Provide the (X, Y) coordinate of the cell's center where the given text is located.  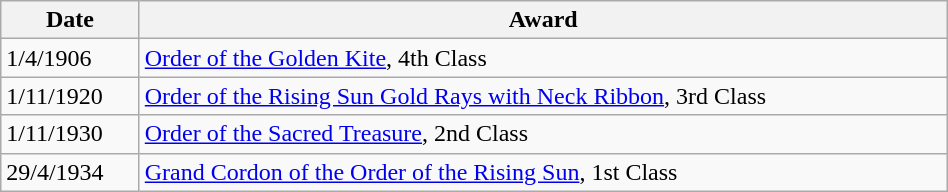
29/4/1934 (70, 172)
Grand Cordon of the Order of the Rising Sun, 1st Class (543, 172)
Order of the Sacred Treasure, 2nd Class (543, 134)
1/11/1930 (70, 134)
Date (70, 20)
Order of the Golden Kite, 4th Class (543, 58)
1/11/1920 (70, 96)
1/4/1906 (70, 58)
Award (543, 20)
Order of the Rising Sun Gold Rays with Neck Ribbon, 3rd Class (543, 96)
